Search for the cell housing the specified text and yield its [X, Y] center coordinate. 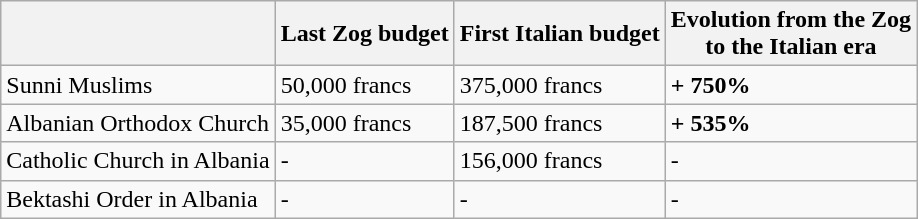
35,000 francs [364, 123]
+ 750% [790, 85]
Bektashi Order in Albania [138, 199]
Evolution from the Zog to the Italian era [790, 34]
375,000 francs [560, 85]
Catholic Church in Albania [138, 161]
Last Zog budget [364, 34]
50,000 francs [364, 85]
156,000 francs [560, 161]
+ 535% [790, 123]
Sunni Muslims [138, 85]
First Italian budget [560, 34]
187,500 francs [560, 123]
Albanian Orthodox Church [138, 123]
